Capture the cell that displays the provided text and extract its (X, Y) central coordinate. 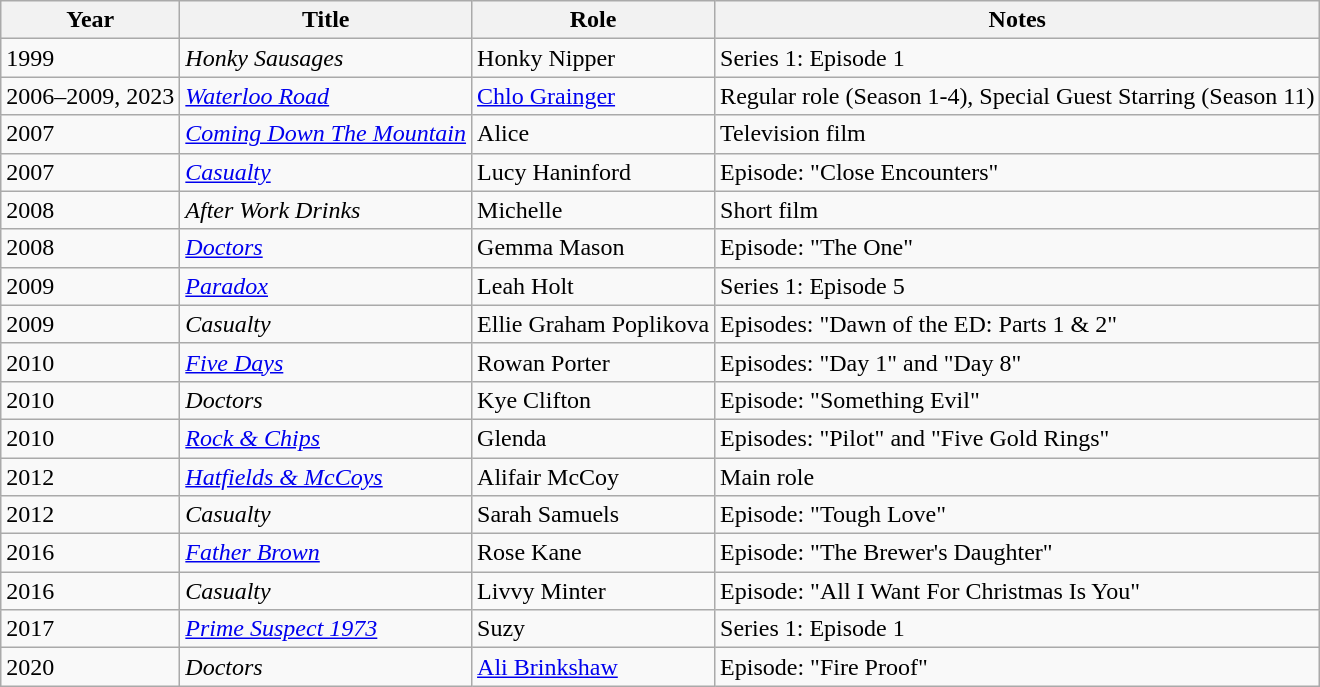
Title (326, 20)
Michelle (594, 210)
Series 1: Episode 5 (1018, 286)
Honky Sausages (326, 58)
Waterloo Road (326, 96)
Short film (1018, 210)
Suzy (594, 629)
Episode: "All I Want For Christmas Is You" (1018, 591)
Rock & Chips (326, 438)
Gemma Mason (594, 248)
Five Days (326, 362)
Coming Down The Mountain (326, 134)
Rowan Porter (594, 362)
Main role (1018, 477)
Honky Nipper (594, 58)
Ellie Graham Poplikova (594, 324)
Glenda (594, 438)
Year (90, 20)
Notes (1018, 20)
Prime Suspect 1973 (326, 629)
Regular role (Season 1-4), Special Guest Starring (Season 11) (1018, 96)
Episodes: "Pilot" and "Five Gold Rings" (1018, 438)
Episode: "Fire Proof" (1018, 667)
Alice (594, 134)
Alifair McCoy (594, 477)
Episode: "Tough Love" (1018, 515)
Chlo Grainger (594, 96)
Episode: "The One" (1018, 248)
Ali Brinkshaw (594, 667)
Episode: "Something Evil" (1018, 400)
Role (594, 20)
Television film (1018, 134)
Episodes: "Day 1" and "Day 8" (1018, 362)
After Work Drinks (326, 210)
2020 (90, 667)
Episode: "Close Encounters" (1018, 172)
Livvy Minter (594, 591)
Leah Holt (594, 286)
Paradox (326, 286)
Hatfields & McCoys (326, 477)
Sarah Samuels (594, 515)
2006–2009, 2023 (90, 96)
Lucy Haninford (594, 172)
Father Brown (326, 553)
2017 (90, 629)
Kye Clifton (594, 400)
Episode: "The Brewer's Daughter" (1018, 553)
Episodes: "Dawn of the ED: Parts 1 & 2" (1018, 324)
1999 (90, 58)
Rose Kane (594, 553)
